Pinpoint the cell where the given text exists, returning its [X, Y] midpoint coordinate. 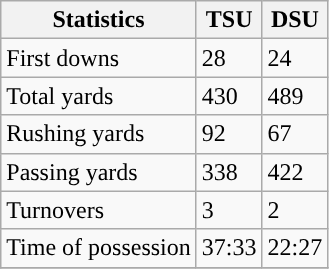
92 [229, 134]
430 [229, 96]
TSU [229, 20]
67 [295, 134]
Total yards [99, 96]
28 [229, 58]
22:27 [295, 248]
Passing yards [99, 172]
489 [295, 96]
338 [229, 172]
DSU [295, 20]
24 [295, 58]
37:33 [229, 248]
2 [295, 210]
First downs [99, 58]
Rushing yards [99, 134]
Turnovers [99, 210]
422 [295, 172]
Time of possession [99, 248]
Statistics [99, 20]
3 [229, 210]
